Find where the given text appears and provide that cell's center as (x, y) coordinate. 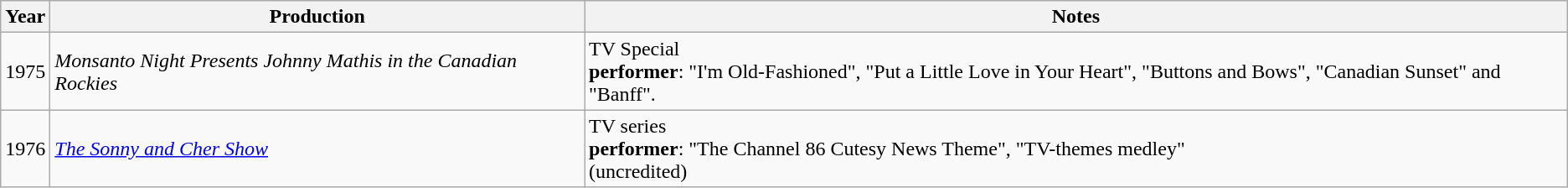
Production (317, 17)
TV seriesperformer: "The Channel 86 Cutesy News Theme", "TV-themes medley"(uncredited) (1076, 149)
Notes (1076, 17)
Monsanto Night Presents Johnny Mathis in the Canadian Rockies (317, 71)
1976 (25, 149)
1975 (25, 71)
TV Specialperformer: "I'm Old-Fashioned", "Put a Little Love in Your Heart", "Buttons and Bows", "Canadian Sunset" and "Banff". (1076, 71)
The Sonny and Cher Show (317, 149)
Year (25, 17)
